Determine the [x, y] coordinate at the center of the cell enclosing the given text.  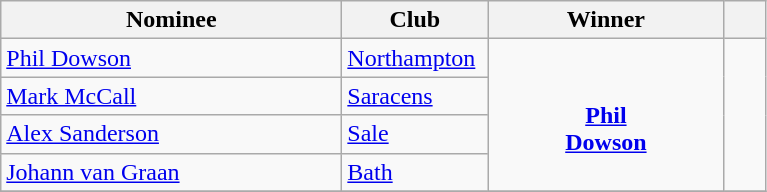
Sale [415, 134]
Phil Dowson [172, 58]
Alex Sanderson [172, 134]
Northampton [415, 58]
Saracens [415, 96]
Winner [606, 20]
Bath [415, 172]
Nominee [172, 20]
Johann van Graan [172, 172]
PhilDowson [606, 115]
Club [415, 20]
Mark McCall [172, 96]
